Find where the given text appears and provide that cell's center as [X, Y] coordinate. 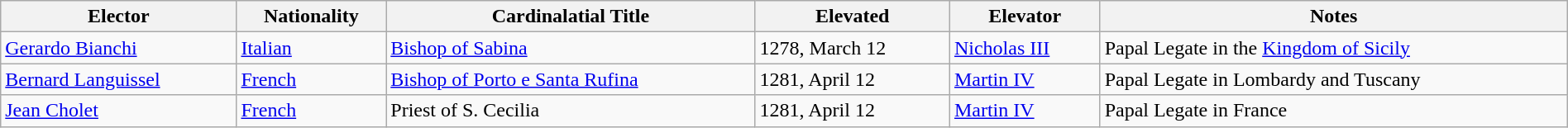
Gerardo Bianchi [119, 48]
Bernard Languissel [119, 79]
Nicholas III [1025, 48]
Papal Legate in France [1333, 111]
Papal Legate in Lombardy and Tuscany [1333, 79]
Bishop of Porto e Santa Rufina [571, 79]
1278, March 12 [852, 48]
Papal Legate in the Kingdom of Sicily [1333, 48]
Bishop of Sabina [571, 48]
Elevator [1025, 17]
Jean Cholet [119, 111]
Priest of S. Cecilia [571, 111]
Elevated [852, 17]
Notes [1333, 17]
Italian [311, 48]
Cardinalatial Title [571, 17]
Elector [119, 17]
Nationality [311, 17]
